From the cell containing the given text, extract its center point as (X, Y) coordinate. 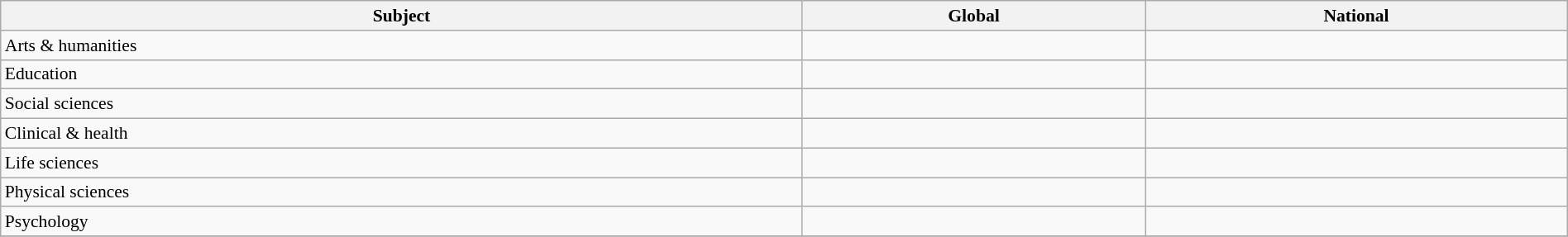
Social sciences (402, 104)
Subject (402, 16)
National (1356, 16)
Clinical & health (402, 134)
Global (973, 16)
Education (402, 74)
Psychology (402, 222)
Life sciences (402, 163)
Physical sciences (402, 192)
Arts & humanities (402, 45)
